Extract the [X, Y] coordinate from the center of the cell holding the provided text.  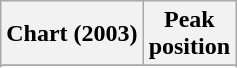
Peakposition [189, 34]
Chart (2003) [72, 34]
